Detect which cell encompasses the target text, then output its [X, Y] center coordinate. 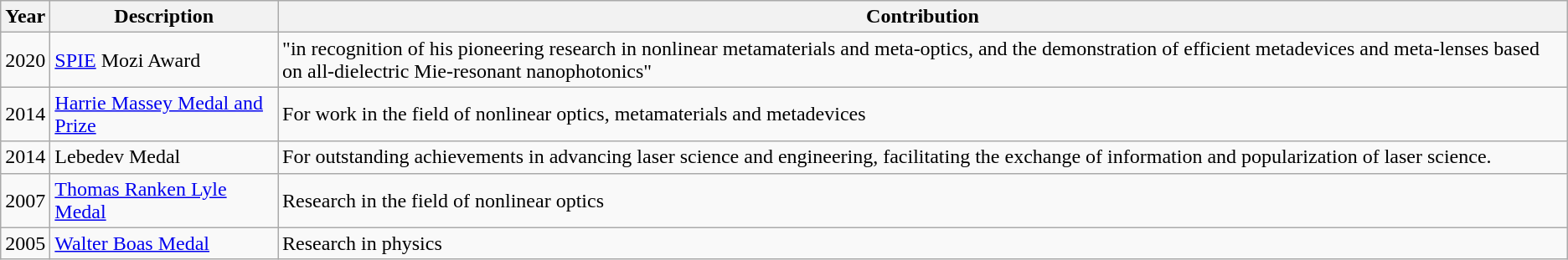
2007 [25, 201]
Walter Boas Medal [164, 243]
Research in physics [923, 243]
Lebedev Medal [164, 157]
Thomas Ranken Lyle Medal [164, 201]
Research in the field of nonlinear optics [923, 201]
Year [25, 17]
2005 [25, 243]
Harrie Massey Medal and Prize [164, 114]
Contribution [923, 17]
For work in the field of nonlinear optics, metamaterials and metadevices [923, 114]
2020 [25, 60]
Description [164, 17]
SPIE Mozi Award [164, 60]
